Locate the cell with the specified text and output its [x, y] center coordinate. 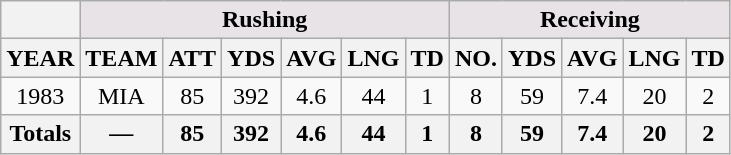
YEAR [40, 58]
1983 [40, 96]
Rushing [265, 20]
NO. [476, 58]
ATT [192, 58]
MIA [122, 96]
— [122, 134]
Totals [40, 134]
Receiving [590, 20]
TEAM [122, 58]
